Output the (X, Y) coordinate of the center of the cell containing the given text.  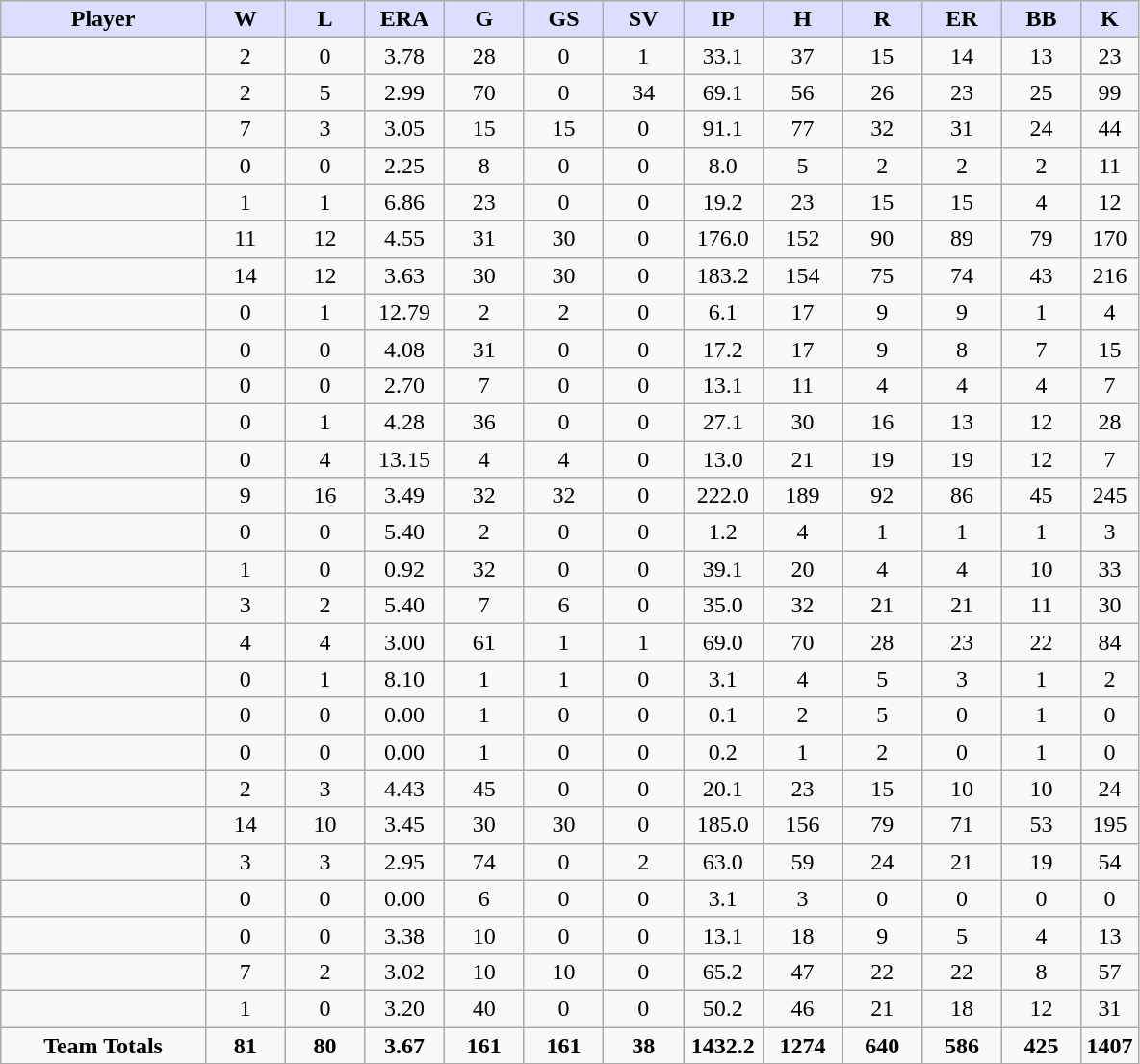
586 (963, 1045)
216 (1109, 275)
2.25 (404, 166)
640 (882, 1045)
1.2 (724, 532)
BB (1042, 19)
89 (963, 239)
ERA (404, 19)
3.49 (404, 496)
3.67 (404, 1045)
4.28 (404, 422)
34 (643, 92)
99 (1109, 92)
Player (104, 19)
6.86 (404, 202)
75 (882, 275)
69.1 (724, 92)
57 (1109, 972)
4.08 (404, 349)
20 (803, 569)
86 (963, 496)
0.2 (724, 752)
3.45 (404, 825)
44 (1109, 129)
176.0 (724, 239)
8.0 (724, 166)
3.00 (404, 642)
77 (803, 129)
G (483, 19)
50.2 (724, 1008)
4.55 (404, 239)
43 (1042, 275)
19.2 (724, 202)
3.63 (404, 275)
61 (483, 642)
37 (803, 56)
54 (1109, 862)
GS (564, 19)
156 (803, 825)
R (882, 19)
L (325, 19)
84 (1109, 642)
H (803, 19)
K (1109, 19)
189 (803, 496)
36 (483, 422)
6.1 (724, 312)
3.05 (404, 129)
2.95 (404, 862)
3.20 (404, 1008)
65.2 (724, 972)
8.10 (404, 679)
4.43 (404, 789)
195 (1109, 825)
71 (963, 825)
91.1 (724, 129)
152 (803, 239)
2.70 (404, 385)
13.15 (404, 459)
53 (1042, 825)
33 (1109, 569)
IP (724, 19)
0.92 (404, 569)
26 (882, 92)
20.1 (724, 789)
35.0 (724, 606)
59 (803, 862)
81 (245, 1045)
33.1 (724, 56)
13.0 (724, 459)
80 (325, 1045)
3.78 (404, 56)
46 (803, 1008)
2.99 (404, 92)
185.0 (724, 825)
27.1 (724, 422)
1407 (1109, 1045)
63.0 (724, 862)
90 (882, 239)
12.79 (404, 312)
3.38 (404, 935)
56 (803, 92)
38 (643, 1045)
3.02 (404, 972)
222.0 (724, 496)
69.0 (724, 642)
183.2 (724, 275)
1432.2 (724, 1045)
39.1 (724, 569)
154 (803, 275)
425 (1042, 1045)
170 (1109, 239)
SV (643, 19)
47 (803, 972)
0.1 (724, 715)
92 (882, 496)
Team Totals (104, 1045)
W (245, 19)
17.2 (724, 349)
245 (1109, 496)
40 (483, 1008)
ER (963, 19)
25 (1042, 92)
1274 (803, 1045)
